Return [X, Y] of the center of cell containing provided text 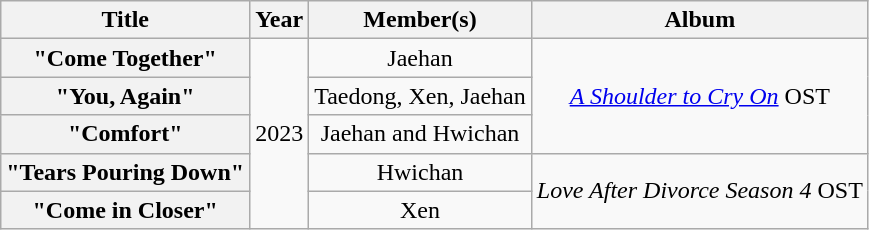
Year [280, 20]
Hwichan [420, 172]
A Shoulder to Cry On OST [700, 96]
"Come in Closer" [126, 210]
"You, Again" [126, 96]
"Tears Pouring Down" [126, 172]
Title [126, 20]
Taedong, Xen, Jaehan [420, 96]
Jaehan and Hwichan [420, 134]
2023 [280, 134]
"Come Together" [126, 58]
"Comfort" [126, 134]
Love After Divorce Season 4 OST [700, 191]
Album [700, 20]
Xen [420, 210]
Jaehan [420, 58]
Member(s) [420, 20]
